Return the (X, Y) coordinate for the center point of the cell that contains the specified text.  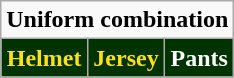
Jersey (126, 58)
Helmet (44, 58)
Uniform combination (118, 20)
Pants (200, 58)
